Identify which cell holds the provided text, then report its (x, y) central coordinate. 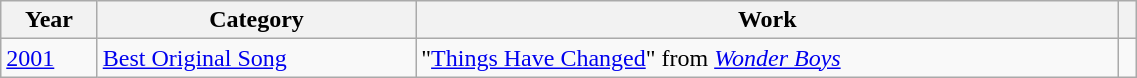
Work (768, 20)
"Things Have Changed" from Wonder Boys (768, 58)
Category (256, 20)
Best Original Song (256, 58)
Year (49, 20)
2001 (49, 58)
